From the cell containing the given text, extract its center point as [X, Y] coordinate. 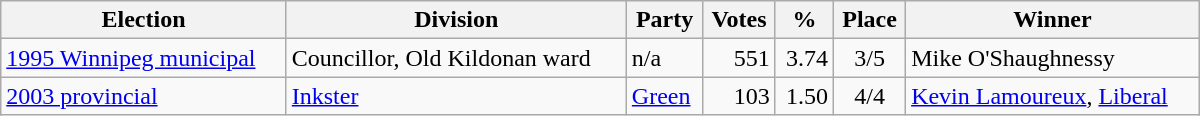
2003 provincial [144, 96]
Kevin Lamoureux, Liberal [1053, 96]
Division [456, 20]
Councillor, Old Kildonan ward [456, 58]
Votes [740, 20]
103 [740, 96]
Mike O'Shaughnessy [1053, 58]
Green [664, 96]
% [804, 20]
551 [740, 58]
Place [870, 20]
n/a [664, 58]
Party [664, 20]
Election [144, 20]
Winner [1053, 20]
1995 Winnipeg municipal [144, 58]
3.74 [804, 58]
4/4 [870, 96]
Inkster [456, 96]
3/5 [870, 58]
1.50 [804, 96]
